Identify which cell holds the provided text, then report its (X, Y) central coordinate. 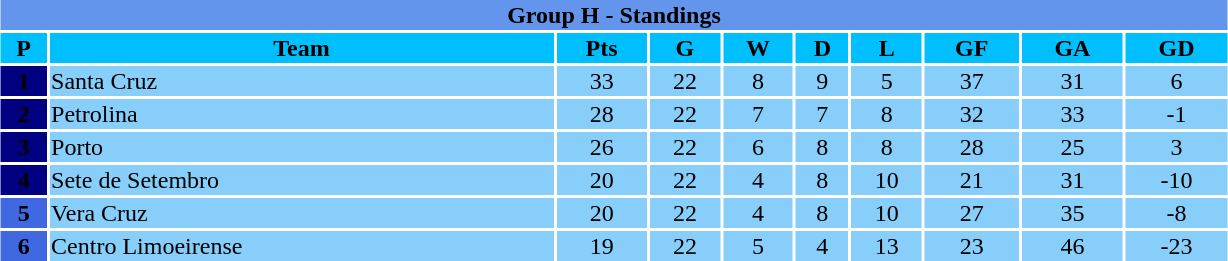
46 (1072, 246)
13 (887, 246)
-23 (1176, 246)
Group H - Standings (614, 15)
Santa Cruz (302, 81)
27 (972, 213)
GD (1176, 48)
-8 (1176, 213)
19 (602, 246)
1 (24, 81)
L (887, 48)
26 (602, 147)
Centro Limoeirense (302, 246)
Petrolina (302, 114)
2 (24, 114)
Team (302, 48)
35 (1072, 213)
GA (1072, 48)
37 (972, 81)
Pts (602, 48)
32 (972, 114)
W (758, 48)
9 (822, 81)
-10 (1176, 180)
-1 (1176, 114)
21 (972, 180)
G (685, 48)
D (822, 48)
Sete de Setembro (302, 180)
Porto (302, 147)
23 (972, 246)
GF (972, 48)
25 (1072, 147)
Vera Cruz (302, 213)
P (24, 48)
